Output the (X, Y) coordinate of the center of the cell containing the given text.  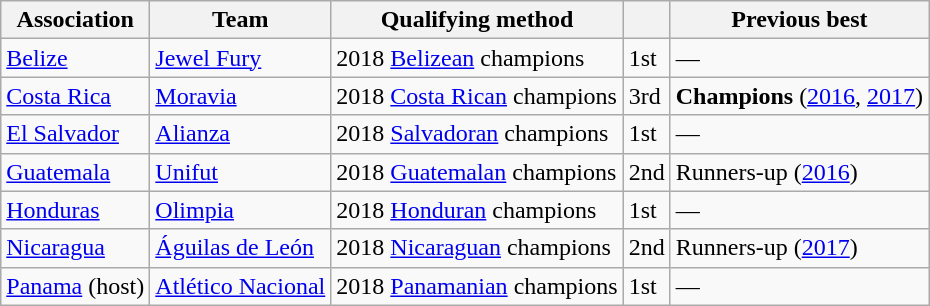
Olimpia (240, 210)
Costa Rica (76, 96)
2018 Panamanian champions (477, 286)
Guatemala (76, 172)
2018 Honduran champions (477, 210)
Panama (host) (76, 286)
2018 Costa Rican champions (477, 96)
2018 Nicaraguan champions (477, 248)
Previous best (799, 20)
2018 Guatemalan champions (477, 172)
Nicaragua (76, 248)
Team (240, 20)
Qualifying method (477, 20)
Honduras (76, 210)
Belize (76, 58)
Unifut (240, 172)
Champions (2016, 2017) (799, 96)
2018 Belizean champions (477, 58)
Jewel Fury (240, 58)
Alianza (240, 134)
Runners-up (2016) (799, 172)
Runners-up (2017) (799, 248)
Association (76, 20)
Atlético Nacional (240, 286)
Águilas de León (240, 248)
Moravia (240, 96)
El Salvador (76, 134)
2018 Salvadoran champions (477, 134)
3rd (646, 96)
